From the cell containing the given text, extract its center point as [X, Y] coordinate. 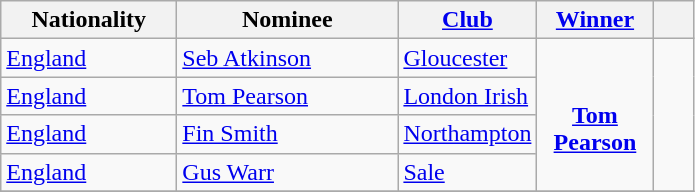
Winner [595, 20]
Nominee [288, 20]
Northampton [468, 134]
Club [468, 20]
London Irish [468, 96]
Seb Atkinson [288, 58]
Nationality [89, 20]
Gloucester [468, 58]
Gus Warr [288, 172]
Sale [468, 172]
Fin Smith [288, 134]
